Provide the (X, Y) coordinate of the cell's center where the given text is located.  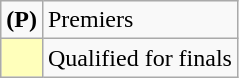
(P) (22, 20)
Premiers (140, 20)
Qualified for finals (140, 58)
